Detect which cell encompasses the target text, then output its [X, Y] center coordinate. 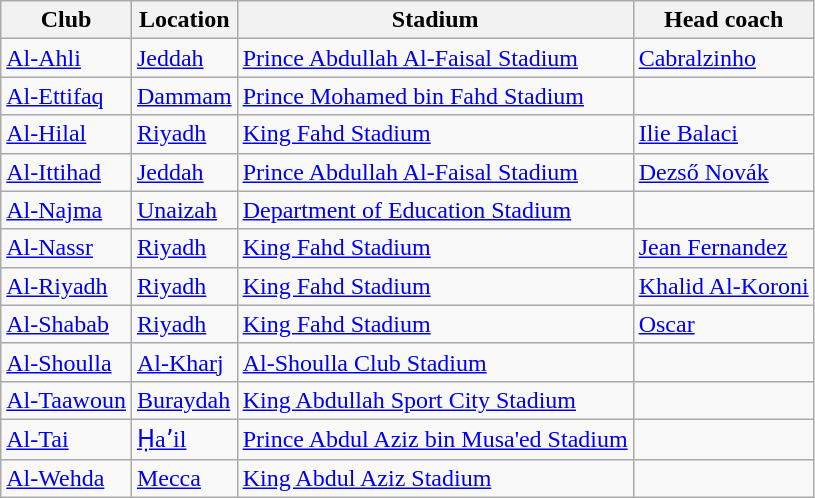
Al-Shoulla Club Stadium [435, 362]
Al-Riyadh [66, 286]
Department of Education Stadium [435, 210]
Mecca [184, 478]
Head coach [724, 20]
Prince Abdul Aziz bin Musa'ed Stadium [435, 439]
Al-Hilal [66, 134]
King Abdul Aziz Stadium [435, 478]
Al-Najma [66, 210]
Al-Nassr [66, 248]
Al-Kharj [184, 362]
Al-Shabab [66, 324]
Ilie Balaci [724, 134]
Al-Ettifaq [66, 96]
Al-Tai [66, 439]
Cabralzinho [724, 58]
Prince Mohamed bin Fahd Stadium [435, 96]
Dammam [184, 96]
King Abdullah Sport City Stadium [435, 400]
Buraydah [184, 400]
Unaizah [184, 210]
Jean Fernandez [724, 248]
Stadium [435, 20]
Dezső Novák [724, 172]
Al-Taawoun [66, 400]
Location [184, 20]
Al-Ittihad [66, 172]
Ḥaʼil [184, 439]
Al-Shoulla [66, 362]
Khalid Al-Koroni [724, 286]
Al-Wehda [66, 478]
Oscar [724, 324]
Al-Ahli [66, 58]
Club [66, 20]
